Scan for the cell matching the given text and deliver its (X, Y) coordinate at center. 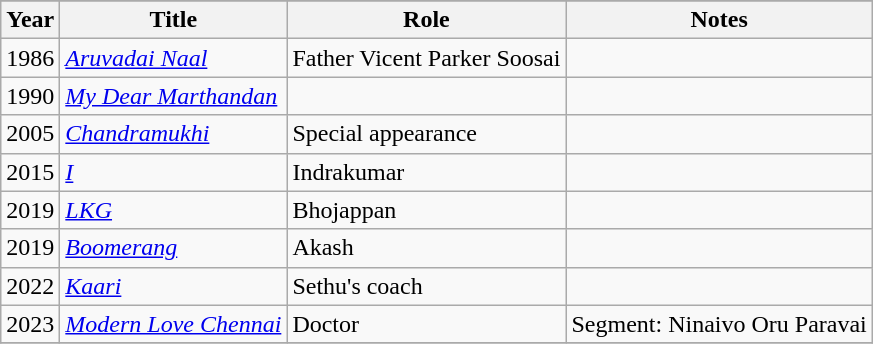
Year (30, 20)
2005 (30, 134)
Notes (719, 20)
Modern Love Chennai (174, 324)
I (174, 172)
2015 (30, 172)
Kaari (174, 286)
Title (174, 20)
2023 (30, 324)
Bhojappan (426, 210)
Aruvadai Naal (174, 58)
Doctor (426, 324)
LKG (174, 210)
Segment: Ninaivo Oru Paravai (719, 324)
Boomerang (174, 248)
Sethu's coach (426, 286)
Special appearance (426, 134)
Akash (426, 248)
My Dear Marthandan (174, 96)
Father Vicent Parker Soosai (426, 58)
2022 (30, 286)
1986 (30, 58)
1990 (30, 96)
Role (426, 20)
Chandramukhi (174, 134)
Indrakumar (426, 172)
